Determine the (X, Y) coordinate at the center of the cell enclosing the given text.  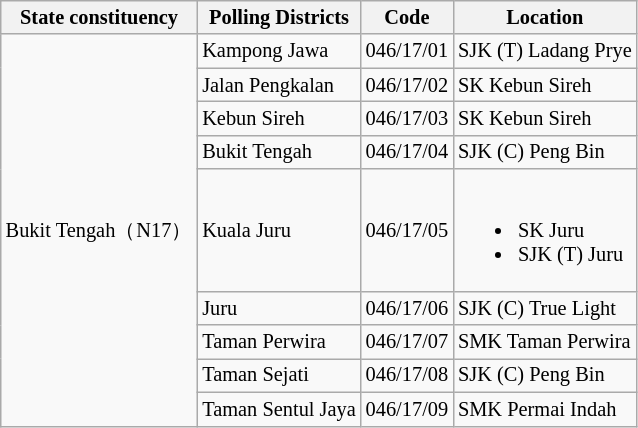
Code (407, 17)
Taman Perwira (278, 342)
046/17/09 (407, 409)
Taman Sejati (278, 375)
Jalan Pengkalan (278, 85)
SJK (C) True Light (545, 308)
Bukit Tengah (278, 152)
Bukit Tengah（N17） (100, 230)
Kampong Jawa (278, 51)
Polling Districts (278, 17)
SMK Permai Indah (545, 409)
Location (545, 17)
046/17/07 (407, 342)
046/17/03 (407, 118)
Taman Sentul Jaya (278, 409)
046/17/05 (407, 230)
SMK Taman Perwira (545, 342)
046/17/01 (407, 51)
046/17/08 (407, 375)
046/17/04 (407, 152)
Kebun Sireh (278, 118)
State constituency (100, 17)
046/17/06 (407, 308)
Kuala Juru (278, 230)
SK JuruSJK (T) Juru (545, 230)
SJK (T) Ladang Prye (545, 51)
046/17/02 (407, 85)
Juru (278, 308)
